Provide the (x, y) coordinate of the cell's center where the given text is located.  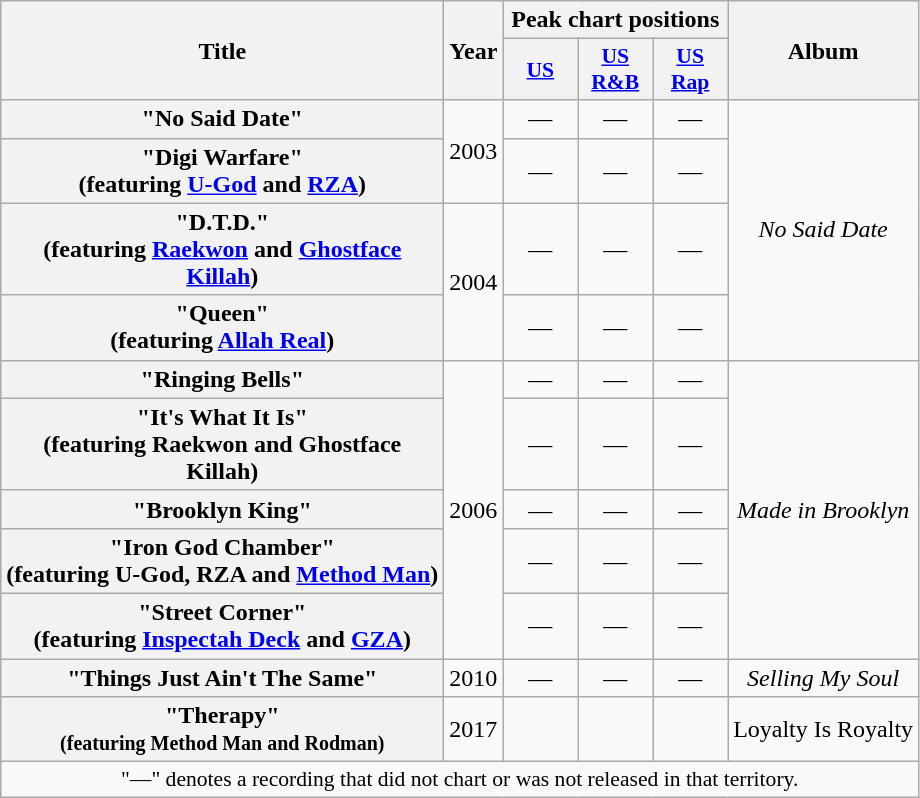
2010 (474, 677)
Album (824, 50)
"Things Just Ain't The Same" (222, 677)
"Iron God Chamber"(featuring U-God, RZA and Method Man) (222, 560)
"Brooklyn King" (222, 509)
Selling My Soul (824, 677)
Peak chart positions (616, 20)
2006 (474, 509)
"Street Corner"(featuring Inspectah Deck and GZA) (222, 626)
"Digi Warfare"(featuring U-God and RZA) (222, 170)
Year (474, 50)
2017 (474, 730)
US (540, 70)
"Queen"(featuring Allah Real) (222, 328)
"Therapy"(featuring Method Man and Rodman) (222, 730)
"D.T.D."(featuring Raekwon and Ghostface Killah) (222, 249)
Title (222, 50)
Loyalty Is Royalty (824, 730)
Made in Brooklyn (824, 509)
2003 (474, 152)
US R&B (616, 70)
"No Said Date" (222, 119)
"Ringing Bells" (222, 379)
"—" denotes a recording that did not chart or was not released in that territory. (460, 780)
"It's What It Is"(featuring Raekwon and Ghostface Killah) (222, 444)
US Rap (690, 70)
2004 (474, 282)
No Said Date (824, 230)
